Identify which cell holds the provided text, then report its [x, y] central coordinate. 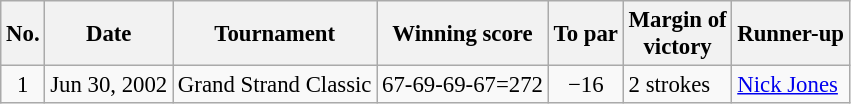
Margin ofvictory [678, 34]
Tournament [275, 34]
Date [109, 34]
Runner-up [790, 34]
Grand Strand Classic [275, 85]
67-69-69-67=272 [463, 85]
To par [586, 34]
Nick Jones [790, 85]
Winning score [463, 34]
−16 [586, 85]
Jun 30, 2002 [109, 85]
No. [23, 34]
2 strokes [678, 85]
1 [23, 85]
